Identify which cell holds the provided text, then report its (X, Y) central coordinate. 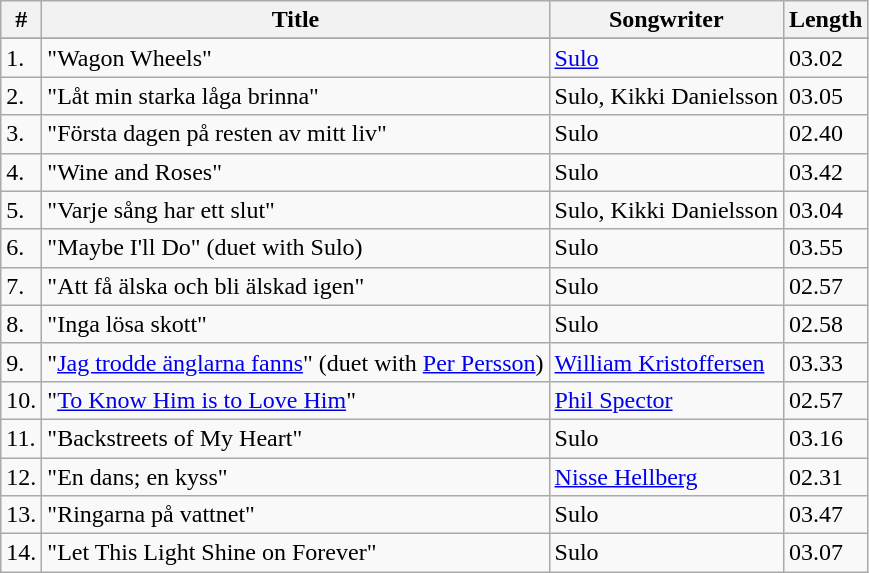
7. (22, 286)
"Låt min starka låga brinna" (296, 96)
03.33 (825, 362)
"Första dagen på resten av mitt liv" (296, 134)
2. (22, 96)
"Wagon Wheels" (296, 58)
William Kristoffersen (666, 362)
12. (22, 477)
"Inga lösa skott" (296, 324)
03.47 (825, 515)
02.40 (825, 134)
13. (22, 515)
14. (22, 553)
10. (22, 400)
"Maybe I'll Do" (duet with Sulo) (296, 248)
"Att få älska och bli älskad igen" (296, 286)
03.55 (825, 248)
03.02 (825, 58)
"Let This Light Shine on Forever" (296, 553)
1. (22, 58)
03.16 (825, 438)
"Wine and Roses" (296, 172)
02.58 (825, 324)
6. (22, 248)
5. (22, 210)
# (22, 20)
Phil Spector (666, 400)
8. (22, 324)
Nisse Hellberg (666, 477)
Length (825, 20)
03.42 (825, 172)
"Backstreets of My Heart" (296, 438)
"Varje sång har ett slut" (296, 210)
Title (296, 20)
"Jag trodde änglarna fanns" (duet with Per Persson) (296, 362)
"To Know Him is to Love Him" (296, 400)
03.07 (825, 553)
"En dans; en kyss" (296, 477)
03.04 (825, 210)
3. (22, 134)
4. (22, 172)
02.31 (825, 477)
03.05 (825, 96)
Songwriter (666, 20)
"Ringarna på vattnet" (296, 515)
9. (22, 362)
11. (22, 438)
